Extract the (x, y) coordinate from the center of the cell holding the provided text.  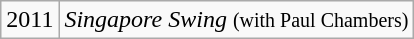
2011 (30, 20)
Singapore Swing (with Paul Chambers) (236, 20)
